Determine the (X, Y) coordinate at the center of the cell enclosing the given text.  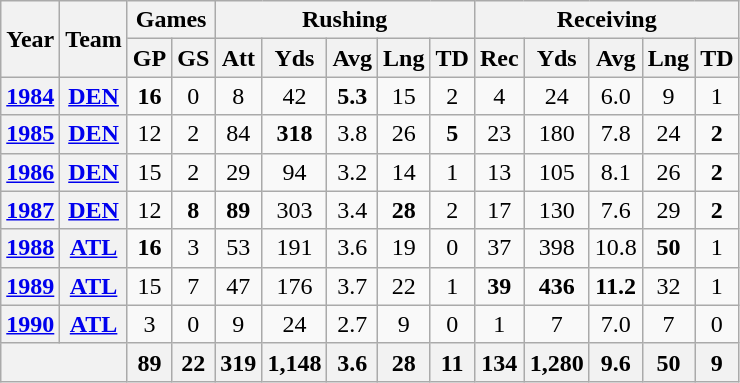
5.3 (352, 96)
105 (556, 172)
13 (499, 172)
Year (30, 39)
11 (452, 362)
1,280 (556, 362)
23 (499, 134)
42 (294, 96)
GS (194, 58)
47 (238, 286)
1,148 (294, 362)
8.1 (616, 172)
53 (238, 248)
17 (499, 210)
398 (556, 248)
10.8 (616, 248)
303 (294, 210)
Rushing (345, 20)
5 (452, 134)
3.8 (352, 134)
1985 (30, 134)
1984 (30, 96)
319 (238, 362)
84 (238, 134)
Games (170, 20)
1987 (30, 210)
130 (556, 210)
134 (499, 362)
94 (294, 172)
4 (499, 96)
318 (294, 134)
14 (404, 172)
GP (149, 58)
7.6 (616, 210)
436 (556, 286)
19 (404, 248)
3.7 (352, 286)
1989 (30, 286)
1988 (30, 248)
7.8 (616, 134)
37 (499, 248)
1986 (30, 172)
Team (94, 39)
3.2 (352, 172)
3.4 (352, 210)
Receiving (606, 20)
176 (294, 286)
2.7 (352, 324)
Rec (499, 58)
32 (668, 286)
180 (556, 134)
9.6 (616, 362)
1990 (30, 324)
191 (294, 248)
Att (238, 58)
6.0 (616, 96)
7.0 (616, 324)
39 (499, 286)
11.2 (616, 286)
